Output the [x, y] coordinate of the center of the cell containing the given text.  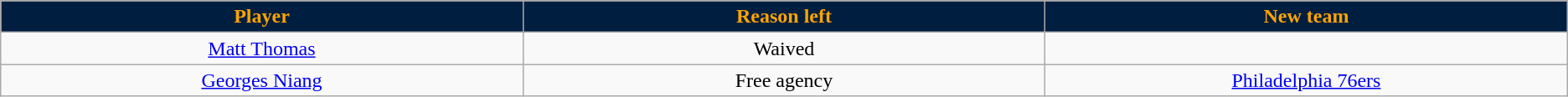
Waived [784, 48]
Matt Thomas [261, 48]
Reason left [784, 17]
New team [1307, 17]
Free agency [784, 80]
Player [261, 17]
Georges Niang [261, 80]
Philadelphia 76ers [1307, 80]
